Find where the given text appears and provide that cell's center as [x, y] coordinate. 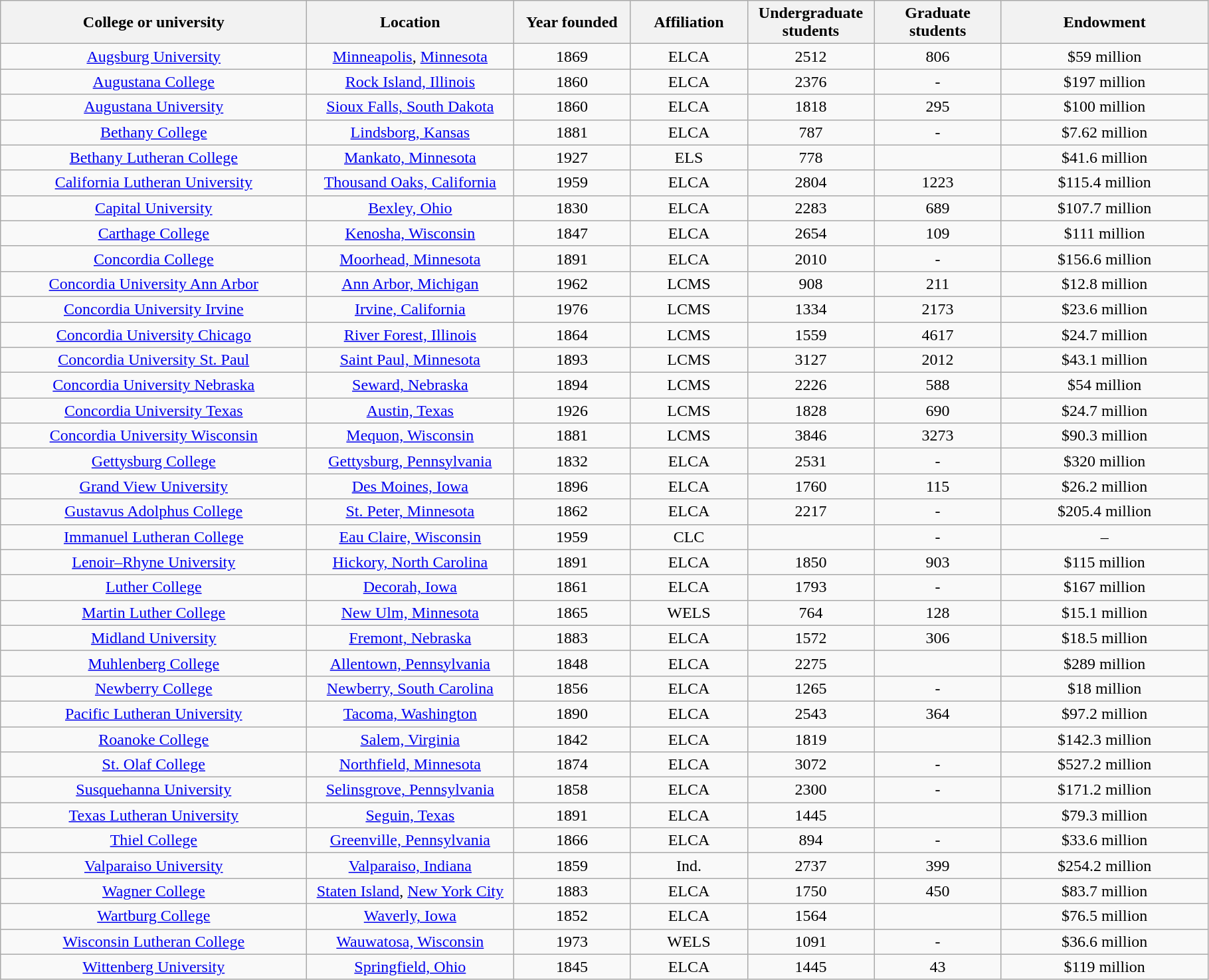
Staten Island, New York City [411, 891]
Concordia University Ann Arbor [154, 284]
Concordia University St. Paul [154, 360]
588 [938, 385]
1559 [810, 334]
2804 [810, 183]
ELS [689, 157]
3072 [810, 765]
689 [938, 208]
Immanuel Lutheran College [154, 537]
River Forest, Illinois [411, 334]
Mankato, Minnesota [411, 157]
$119 million [1104, 967]
Year founded [572, 23]
$115 million [1104, 562]
908 [810, 284]
Capital University [154, 208]
1890 [572, 714]
California Lutheran University [154, 183]
$26.2 million [1104, 486]
Augustana College [154, 82]
$79.3 million [1104, 815]
894 [810, 840]
Valparaiso University [154, 866]
Newberry College [154, 688]
115 [938, 486]
– [1104, 537]
Undergraduate students [810, 23]
Wittenberg University [154, 967]
1927 [572, 157]
Grand View University [154, 486]
Luther College [154, 587]
1564 [810, 916]
1848 [572, 663]
Eau Claire, Wisconsin [411, 537]
3127 [810, 360]
Concordia University Nebraska [154, 385]
St. Olaf College [154, 765]
Wartburg College [154, 916]
1864 [572, 334]
1818 [810, 107]
1874 [572, 765]
Concordia University Texas [154, 411]
1962 [572, 284]
$97.2 million [1104, 714]
1869 [572, 56]
764 [810, 613]
Moorhead, Minnesota [411, 258]
$115.4 million [1104, 183]
Thiel College [154, 840]
Affiliation [689, 23]
$36.6 million [1104, 941]
$90.3 million [1104, 436]
Sioux Falls, South Dakota [411, 107]
$18.5 million [1104, 638]
Decorah, Iowa [411, 587]
1856 [572, 688]
Augustana University [154, 107]
43 [938, 967]
1976 [572, 309]
1862 [572, 512]
$12.8 million [1104, 284]
Lindsborg, Kansas [411, 132]
Susquehanna University [154, 790]
$76.5 million [1104, 916]
Lenoir–Rhyne University [154, 562]
1793 [810, 587]
Minneapolis, Minnesota [411, 56]
306 [938, 638]
2654 [810, 233]
$18 million [1104, 688]
109 [938, 233]
Tacoma, Washington [411, 714]
Graduate students [938, 23]
$7.62 million [1104, 132]
1893 [572, 360]
1091 [810, 941]
Mequon, Wisconsin [411, 436]
$142.3 million [1104, 739]
$289 million [1104, 663]
1850 [810, 562]
903 [938, 562]
2012 [938, 360]
College or university [154, 23]
1896 [572, 486]
1859 [572, 866]
Concordia University Chicago [154, 334]
Bethany College [154, 132]
2543 [810, 714]
1865 [572, 613]
1750 [810, 891]
St. Peter, Minnesota [411, 512]
Newberry, South Carolina [411, 688]
1858 [572, 790]
Northfield, Minnesota [411, 765]
Seguin, Texas [411, 815]
Concordia College [154, 258]
1866 [572, 840]
Thousand Oaks, California [411, 183]
Martin Luther College [154, 613]
Roanoke College [154, 739]
$54 million [1104, 385]
2300 [810, 790]
$254.2 million [1104, 866]
$41.6 million [1104, 157]
806 [938, 56]
$83.7 million [1104, 891]
Ind. [689, 866]
Concordia University Irvine [154, 309]
Des Moines, Iowa [411, 486]
2512 [810, 56]
4617 [938, 334]
$33.6 million [1104, 840]
1847 [572, 233]
Selinsgrove, Pennsylvania [411, 790]
3273 [938, 436]
2275 [810, 663]
1830 [572, 208]
$171.2 million [1104, 790]
1334 [810, 309]
$100 million [1104, 107]
Greenville, Pennsylvania [411, 840]
Muhlenberg College [154, 663]
$111 million [1104, 233]
$527.2 million [1104, 765]
Wauwatosa, Wisconsin [411, 941]
Gustavus Adolphus College [154, 512]
1894 [572, 385]
295 [938, 107]
Waverly, Iowa [411, 916]
$43.1 million [1104, 360]
$59 million [1104, 56]
2737 [810, 866]
Midland University [154, 638]
2173 [938, 309]
1819 [810, 739]
Allentown, Pennsylvania [411, 663]
CLC [689, 537]
Austin, Texas [411, 411]
2531 [810, 461]
Location [411, 23]
364 [938, 714]
Ann Arbor, Michigan [411, 284]
$167 million [1104, 587]
$197 million [1104, 82]
Rock Island, Illinois [411, 82]
128 [938, 613]
Irvine, California [411, 309]
Salem, Virginia [411, 739]
2283 [810, 208]
$320 million [1104, 461]
$156.6 million [1104, 258]
Bexley, Ohio [411, 208]
787 [810, 132]
Seward, Nebraska [411, 385]
Gettysburg College [154, 461]
1223 [938, 183]
Concordia University Wisconsin [154, 436]
1832 [572, 461]
$107.7 million [1104, 208]
$205.4 million [1104, 512]
1861 [572, 587]
2376 [810, 82]
Bethany Lutheran College [154, 157]
1845 [572, 967]
Saint Paul, Minnesota [411, 360]
2226 [810, 385]
3846 [810, 436]
1828 [810, 411]
Gettysburg, Pennsylvania [411, 461]
2217 [810, 512]
Carthage College [154, 233]
Wagner College [154, 891]
690 [938, 411]
$23.6 million [1104, 309]
1572 [810, 638]
Texas Lutheran University [154, 815]
$15.1 million [1104, 613]
2010 [810, 258]
Endowment [1104, 23]
1842 [572, 739]
399 [938, 866]
Kenosha, Wisconsin [411, 233]
1265 [810, 688]
Springfield, Ohio [411, 967]
Wisconsin Lutheran College [154, 941]
Pacific Lutheran University [154, 714]
1852 [572, 916]
1973 [572, 941]
Hickory, North Carolina [411, 562]
1760 [810, 486]
New Ulm, Minnesota [411, 613]
450 [938, 891]
Valparaiso, Indiana [411, 866]
211 [938, 284]
Augsburg University [154, 56]
Fremont, Nebraska [411, 638]
778 [810, 157]
1926 [572, 411]
